Provide the (X, Y) coordinate of the cell's center where the given text is located.  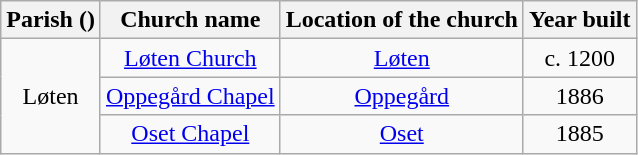
Oppegård Chapel (190, 96)
Year built (580, 20)
1885 (580, 134)
Løten Church (190, 58)
c. 1200 (580, 58)
Location of the church (402, 20)
Parish () (51, 20)
Oppegård (402, 96)
1886 (580, 96)
Oset Chapel (190, 134)
Oset (402, 134)
Church name (190, 20)
